Output the (x, y) coordinate of the center of the cell containing the given text.  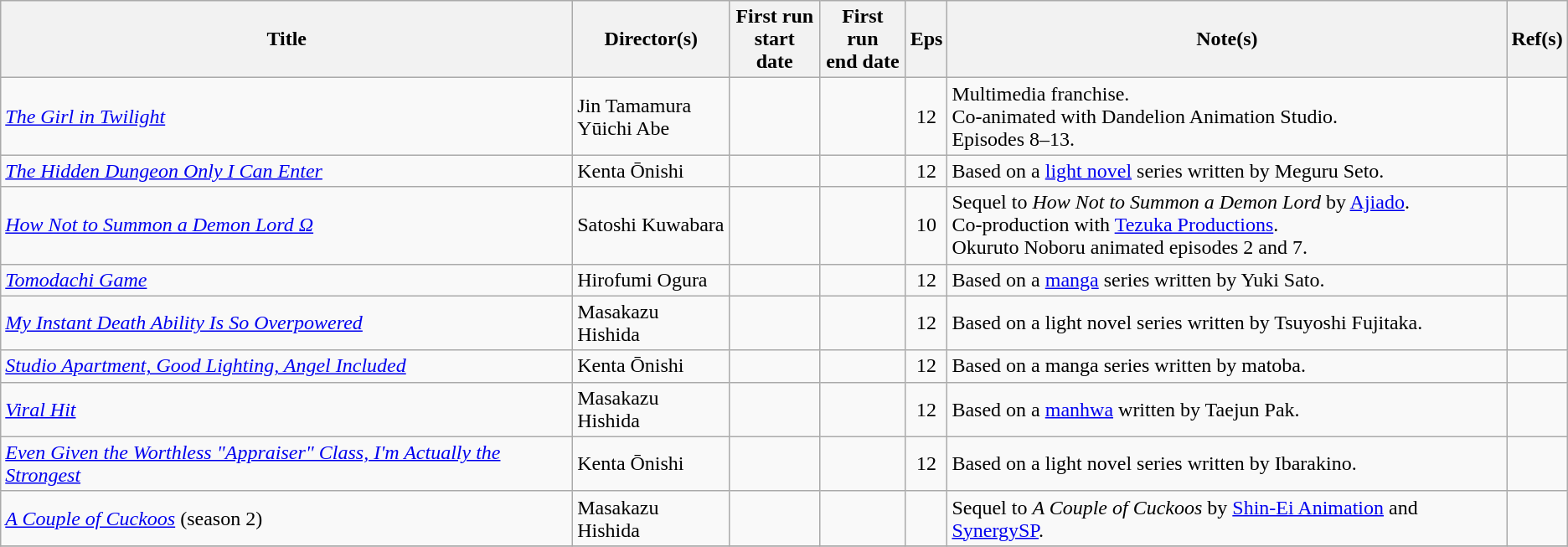
Satoshi Kuwabara (652, 225)
My Instant Death Ability Is So Overpowered (286, 323)
Sequel to How Not to Summon a Demon Lord by Ajiado.Co-production with Tezuka Productions.Okuruto Noboru animated episodes 2 and 7. (1227, 225)
The Hidden Dungeon Only I Can Enter (286, 171)
Based on a light novel series written by Ibarakino. (1227, 464)
Studio Apartment, Good Lighting, Angel Included (286, 366)
First runend date (863, 39)
Eps (926, 39)
Sequel to A Couple of Cuckoos by Shin-Ei Animation and SynergySP. (1227, 518)
Multimedia franchise.Co-animated with Dandelion Animation Studio.Episodes 8–13. (1227, 116)
Based on a manga series written by Yuki Sato. (1227, 280)
Based on a light novel series written by Meguru Seto. (1227, 171)
Note(s) (1227, 39)
Viral Hit (286, 409)
Jin TamamuraYūichi Abe (652, 116)
How Not to Summon a Demon Lord Ω (286, 225)
10 (926, 225)
The Girl in Twilight (286, 116)
Even Given the Worthless "Appraiser" Class, I'm Actually the Strongest (286, 464)
Tomodachi Game (286, 280)
Based on a light novel series written by Tsuyoshi Fujitaka. (1227, 323)
Based on a manhwa written by Taejun Pak. (1227, 409)
Hirofumi Ogura (652, 280)
Director(s) (652, 39)
Ref(s) (1537, 39)
Based on a manga series written by matoba. (1227, 366)
A Couple of Cuckoos (season 2) (286, 518)
First runstart date (775, 39)
Title (286, 39)
